Search for the cell housing the specified text and yield its [X, Y] center coordinate. 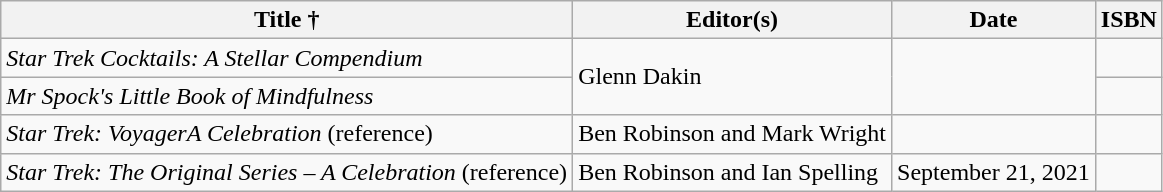
September 21, 2021 [994, 172]
Ben Robinson and Mark Wright [732, 134]
Glenn Dakin [732, 77]
Star Trek Cocktails: A Stellar Compendium [287, 58]
Ben Robinson and Ian Spelling [732, 172]
Star Trek: The Original Series – A Celebration (reference) [287, 172]
Mr Spock's Little Book of Mindfulness [287, 96]
ISBN [1128, 20]
Star Trek: VoyagerA Celebration (reference) [287, 134]
Date [994, 20]
Title † [287, 20]
Editor(s) [732, 20]
